Search for the cell housing the specified text and yield its [x, y] center coordinate. 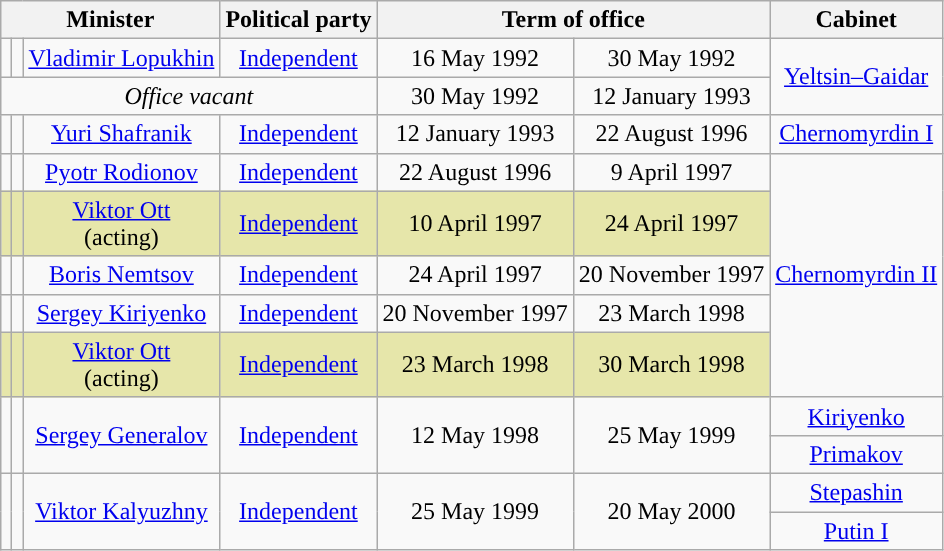
Vladimir Lopukhin [122, 58]
Term of office [574, 20]
Boris Nemtsov [122, 275]
Yuri Shafranik [122, 134]
Cabinet [856, 20]
30 March 1998 [671, 364]
Political party [298, 20]
Viktor Kalyuzhny [122, 511]
Sergey Kiriyenko [122, 313]
Yeltsin–Gaidar [856, 77]
Office vacant [189, 96]
Primakov [856, 454]
Sergey Generalov [122, 435]
10 April 1997 [475, 224]
Kiriyenko [856, 416]
Minister [110, 20]
16 May 1992 [475, 58]
Stepashin [856, 492]
20 May 2000 [671, 511]
Pyotr Rodionov [122, 172]
Chernomyrdin I [856, 134]
12 May 1998 [475, 435]
Putin I [856, 531]
Chernomyrdin II [856, 275]
9 April 1997 [671, 172]
